Extract the [X, Y] coordinate from the center of the cell holding the provided text.  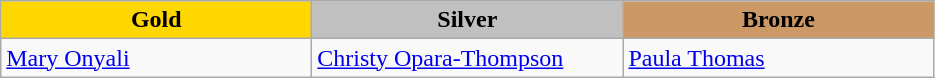
Paula Thomas [778, 58]
Mary Onyali [156, 58]
Christy Opara-Thompson [468, 58]
Silver [468, 20]
Bronze [778, 20]
Gold [156, 20]
